Provide the (X, Y) coordinate of the cell's center where the given text is located.  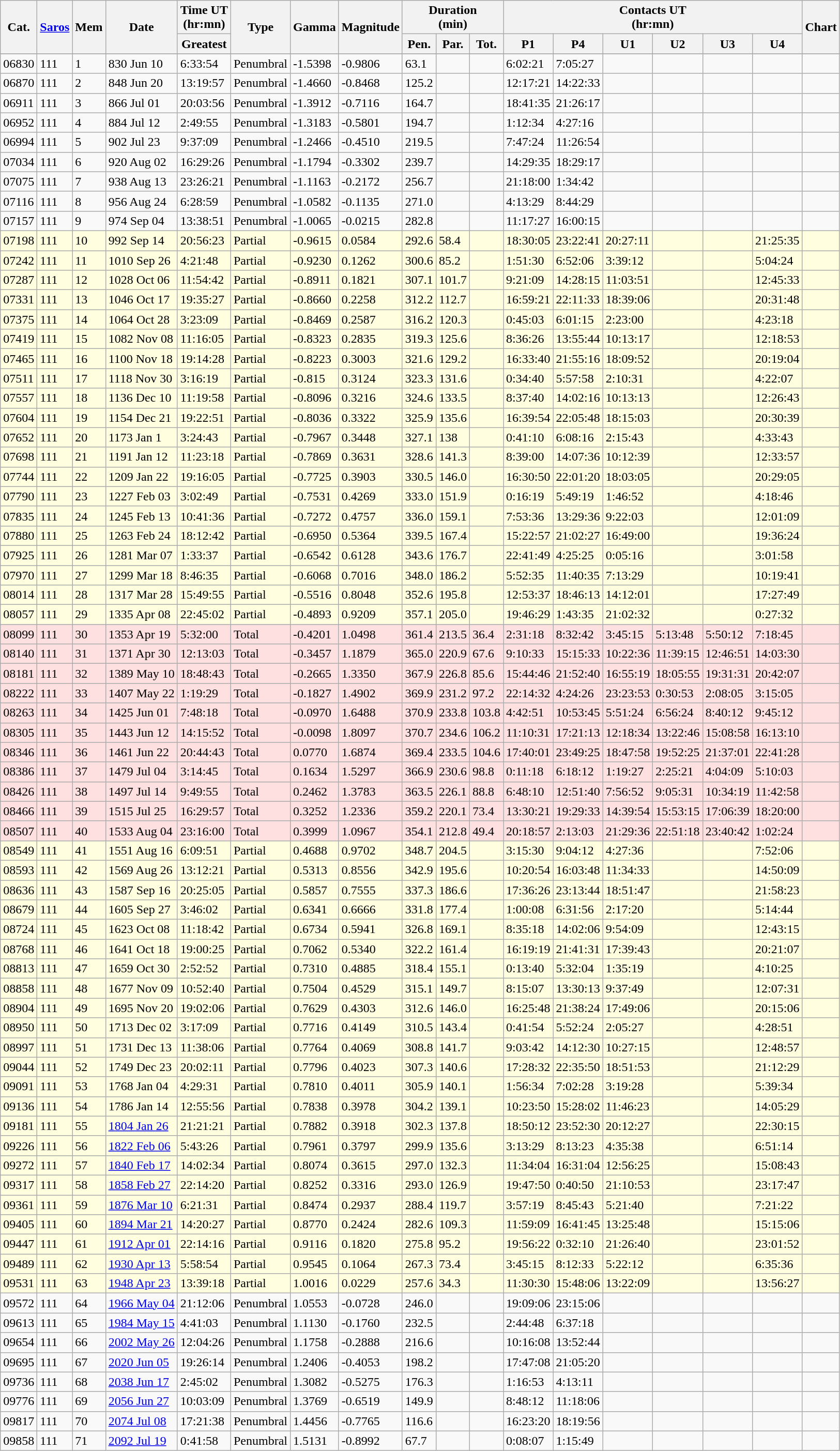
12:55:56 (204, 1106)
0:40:50 (578, 1185)
22:51:18 (678, 831)
65 (89, 1323)
16:19:19 (528, 949)
1804 Jan 26 (142, 1126)
0.7016 (370, 575)
2:17:20 (628, 910)
13:25:48 (628, 1225)
12:51:40 (578, 791)
08549 (19, 850)
0.7555 (370, 890)
103.8 (486, 713)
18:12:42 (204, 536)
367.9 (419, 674)
22:45:02 (204, 615)
0.7810 (315, 1087)
15:15:06 (777, 1225)
16:39:54 (528, 418)
06994 (19, 142)
-0.0970 (315, 713)
0.4011 (370, 1087)
365.0 (419, 654)
4 (89, 123)
0.4757 (370, 516)
07242 (19, 260)
0.7062 (315, 949)
07375 (19, 319)
0.2462 (315, 791)
1587 Sep 16 (142, 890)
0.4885 (370, 969)
0.3797 (370, 1145)
Gamma (315, 27)
1209 Jan 22 (142, 477)
5:22:12 (628, 1264)
1:43:35 (578, 615)
3:17:09 (204, 1028)
-0.7116 (370, 103)
18:47:58 (628, 752)
212.8 (453, 831)
239.7 (419, 162)
10:53:45 (578, 713)
7:48:18 (204, 713)
22:14:20 (204, 1185)
149.7 (453, 988)
318.4 (419, 969)
1966 May 04 (142, 1303)
308.8 (419, 1047)
12:46:51 (727, 654)
299.9 (419, 1145)
112.7 (453, 300)
18:30:05 (528, 240)
23 (89, 496)
1749 Dec 23 (142, 1067)
1876 Mar 10 (142, 1205)
48 (89, 988)
161.4 (453, 949)
1:00:08 (528, 910)
1.0498 (370, 634)
16:23:20 (528, 1421)
17:27:49 (777, 595)
0.7716 (315, 1028)
4:27:16 (578, 123)
11:30:30 (528, 1284)
3 (89, 103)
09654 (19, 1342)
1.3783 (370, 791)
1786 Jan 14 (142, 1106)
300.6 (419, 260)
116.6 (419, 1421)
06830 (19, 64)
9:05:31 (678, 791)
4:22:07 (777, 378)
0.9116 (315, 1244)
20:27:11 (628, 240)
08724 (19, 929)
-0.4893 (315, 615)
5:57:58 (578, 378)
1425 Jun 01 (142, 713)
09361 (19, 1205)
12:56:25 (628, 1165)
0.1064 (370, 1264)
08904 (19, 1008)
1 (89, 64)
1912 Apr 01 (142, 1244)
151.9 (453, 496)
16:29:26 (204, 162)
09817 (19, 1421)
37 (89, 772)
2:52:52 (204, 969)
21:26:40 (628, 1244)
11:19:58 (204, 398)
19:36:24 (777, 536)
42 (89, 870)
07198 (19, 240)
0.3124 (370, 378)
19:26:14 (204, 1362)
1840 Feb 17 (142, 1165)
29 (89, 615)
-0.2888 (370, 1342)
-0.6542 (315, 555)
5:13:48 (678, 634)
07880 (19, 536)
88.8 (486, 791)
1:35:19 (628, 969)
-0.8323 (315, 339)
129.2 (453, 359)
1.1130 (315, 1323)
321.6 (419, 359)
14 (89, 319)
62 (89, 1264)
-0.0215 (370, 221)
0.9702 (370, 850)
11:18:06 (578, 1401)
1.8097 (370, 732)
11:18:42 (204, 929)
21:02:32 (628, 615)
21:18:00 (528, 181)
7:02:28 (578, 1087)
1.0016 (315, 1284)
1443 Jun 12 (142, 732)
13:38:51 (204, 221)
23:16:00 (204, 831)
09489 (19, 1264)
06952 (19, 123)
08346 (19, 752)
0.7629 (315, 1008)
233.5 (453, 752)
10:27:15 (628, 1047)
13:30:21 (528, 811)
4:33:43 (777, 437)
10:12:39 (628, 457)
328.6 (419, 457)
7:56:52 (628, 791)
1713 Dec 02 (142, 1028)
0.2424 (370, 1225)
07511 (19, 378)
0.7796 (315, 1067)
21:38:24 (578, 1008)
11:26:54 (578, 142)
17:28:32 (528, 1067)
0.5941 (370, 929)
07116 (19, 201)
17:06:39 (727, 811)
2:10:31 (628, 378)
7:18:45 (777, 634)
21:41:31 (578, 949)
0.1820 (370, 1244)
4:24:26 (578, 693)
164.7 (419, 103)
-0.9806 (370, 64)
11:54:42 (204, 280)
52 (89, 1067)
Pen. (419, 44)
3:14:45 (204, 772)
10:13:17 (628, 339)
1010 Sep 26 (142, 260)
19:35:27 (204, 300)
-0.7272 (315, 516)
97.2 (486, 693)
0.3252 (315, 811)
198.2 (419, 1362)
11:16:05 (204, 339)
1.5131 (315, 1441)
P1 (528, 44)
-1.5398 (315, 64)
2 (89, 83)
1082 Nov 08 (142, 339)
U4 (777, 44)
69 (89, 1401)
71 (89, 1441)
07034 (19, 162)
15:22:57 (528, 536)
18:09:52 (628, 359)
10 (89, 240)
09405 (19, 1225)
3:57:19 (528, 1205)
6 (89, 162)
3:15:30 (528, 850)
0:41:58 (204, 1441)
11:17:27 (528, 221)
17:21:38 (204, 1421)
0.4688 (315, 850)
1.2406 (315, 1362)
14:02:16 (578, 398)
0.8474 (315, 1205)
-0.4201 (315, 634)
140.6 (453, 1067)
24 (89, 516)
34 (89, 713)
21 (89, 457)
-1.0582 (315, 201)
-0.0728 (370, 1303)
7:53:36 (528, 516)
20:18:57 (528, 831)
0:13:40 (528, 969)
0.6666 (370, 910)
4:13:11 (578, 1382)
4:13:29 (528, 201)
234.6 (453, 732)
14:20:27 (204, 1225)
09091 (19, 1087)
324.6 (419, 398)
7 (89, 181)
5:04:24 (777, 260)
6:56:24 (678, 713)
-0.3457 (315, 654)
67.6 (486, 654)
1551 Aug 16 (142, 850)
0.7961 (315, 1145)
14:22:33 (578, 83)
3:16:19 (204, 378)
11:03:51 (628, 280)
07652 (19, 437)
68 (89, 1382)
19:14:28 (204, 359)
-0.4510 (370, 142)
0.7838 (315, 1106)
9:49:55 (204, 791)
297.0 (419, 1165)
292.6 (419, 240)
0.3631 (370, 457)
310.5 (419, 1028)
51 (89, 1047)
363.5 (419, 791)
10:20:54 (528, 870)
16:29:57 (204, 811)
Duration(min) (453, 18)
06911 (19, 103)
07744 (19, 477)
20:19:04 (777, 359)
141.7 (453, 1047)
08140 (19, 654)
18:51:47 (628, 890)
9 (89, 221)
0.8252 (315, 1185)
6:08:16 (578, 437)
5:21:40 (628, 1205)
0.5313 (315, 870)
219.5 (419, 142)
07331 (19, 300)
09272 (19, 1165)
352.6 (419, 595)
17:47:08 (528, 1362)
Tot. (486, 44)
18:19:56 (578, 1421)
1.2336 (370, 811)
4:28:51 (777, 1028)
2:15:43 (628, 437)
370.9 (419, 713)
07465 (19, 359)
14:03:30 (777, 654)
13:29:36 (578, 516)
-1.3912 (315, 103)
866 Jul 01 (142, 103)
337.3 (419, 890)
3:13:29 (528, 1145)
5:50:12 (727, 634)
21:05:20 (578, 1362)
226.8 (453, 674)
204.5 (453, 850)
246.0 (419, 1303)
66 (89, 1342)
2092 Jul 19 (142, 1441)
1154 Dec 21 (142, 418)
1.6488 (370, 713)
126.9 (453, 1185)
08507 (19, 831)
12:48:57 (777, 1047)
0.8074 (315, 1165)
0.6734 (315, 929)
16:30:50 (528, 477)
16:55:19 (628, 674)
0.3978 (370, 1106)
326.8 (419, 929)
2:45:02 (204, 1382)
3:19:28 (628, 1087)
256.7 (419, 181)
13:56:27 (777, 1284)
366.9 (419, 772)
131.6 (453, 378)
08466 (19, 811)
2056 Jun 27 (142, 1401)
Cat. (19, 27)
106.2 (486, 732)
09136 (19, 1106)
23:26:21 (204, 181)
09858 (19, 1441)
0.3903 (370, 477)
07604 (19, 418)
1.1879 (370, 654)
-0.1760 (370, 1323)
63 (89, 1284)
1028 Oct 06 (142, 280)
1948 Apr 23 (142, 1284)
0.7764 (315, 1047)
4:29:31 (204, 1087)
333.0 (419, 496)
4:18:46 (777, 496)
08386 (19, 772)
12:07:31 (777, 988)
0.4069 (370, 1047)
23:22:41 (578, 240)
6:01:15 (578, 319)
-0.5275 (370, 1382)
P4 (578, 44)
95.2 (453, 1244)
45 (89, 929)
0.0229 (370, 1284)
1:12:34 (528, 123)
342.9 (419, 870)
4:35:38 (628, 1145)
U3 (727, 44)
12:18:53 (777, 339)
195.6 (453, 870)
0.3918 (370, 1126)
1.5297 (370, 772)
23:13:44 (578, 890)
1:02:24 (777, 831)
21:55:16 (578, 359)
20:31:48 (777, 300)
8:40:12 (727, 713)
2:23:00 (628, 319)
19:22:51 (204, 418)
302.3 (419, 1126)
-0.7967 (315, 437)
213.5 (453, 634)
-1.0065 (315, 221)
316.2 (419, 319)
12:26:43 (777, 398)
1136 Dec 10 (142, 398)
23:23:53 (628, 693)
0:30:53 (678, 693)
1.4902 (370, 693)
322.2 (419, 949)
39 (89, 811)
104.6 (486, 752)
9:54:09 (628, 929)
0.2587 (370, 319)
231.2 (453, 693)
35 (89, 732)
7:21:22 (777, 1205)
08813 (19, 969)
14:07:36 (578, 457)
137.8 (453, 1126)
0.5340 (370, 949)
Time UT(hr:mn) (204, 18)
6:31:56 (578, 910)
17:49:06 (628, 1008)
0.1262 (370, 260)
Par. (453, 44)
1245 Feb 13 (142, 516)
307.3 (419, 1067)
1064 Oct 28 (142, 319)
12:04:26 (204, 1342)
0:11:18 (528, 772)
6:51:14 (777, 1145)
20:15:06 (777, 1008)
07835 (19, 516)
22:05:48 (578, 418)
13:52:44 (578, 1342)
-0.815 (315, 378)
6:09:51 (204, 850)
0:41:54 (528, 1028)
169.1 (453, 929)
67 (89, 1362)
-0.8223 (315, 359)
12:17:21 (528, 83)
8 (89, 201)
1533 Aug 04 (142, 831)
1659 Oct 30 (142, 969)
18:03:05 (628, 477)
22:41:49 (528, 555)
5:32:04 (578, 969)
133.5 (453, 398)
0.1821 (370, 280)
19:31:31 (727, 674)
-0.5801 (370, 123)
956 Aug 24 (142, 201)
85.6 (486, 674)
6:28:59 (204, 201)
330.5 (419, 477)
22:11:33 (578, 300)
16 (89, 359)
07419 (19, 339)
6:48:10 (528, 791)
7:52:06 (777, 850)
257.6 (419, 1284)
53 (89, 1087)
0.4529 (370, 988)
1461 Jun 22 (142, 752)
-0.9230 (315, 260)
70 (89, 1421)
120.3 (453, 319)
09695 (19, 1362)
3:01:58 (777, 555)
8:35:18 (528, 929)
1:51:30 (528, 260)
-0.6519 (370, 1401)
57 (89, 1165)
1822 Feb 06 (142, 1145)
0.0770 (315, 752)
Magnitude (370, 27)
4:23:18 (777, 319)
14:02:06 (578, 929)
59 (89, 1205)
216.6 (419, 1342)
8:32:42 (578, 634)
-1.3183 (315, 123)
09044 (19, 1067)
-0.7869 (315, 457)
32 (89, 674)
992 Sep 14 (142, 240)
21:12:29 (777, 1067)
0:08:07 (528, 1441)
343.6 (419, 555)
23:52:30 (578, 1126)
5 (89, 142)
357.1 (419, 615)
19:16:05 (204, 477)
17:36:26 (528, 890)
21:58:23 (777, 890)
1677 Nov 09 (142, 988)
15:49:55 (204, 595)
6:18:12 (578, 772)
11:42:58 (777, 791)
230.6 (453, 772)
11:23:18 (204, 457)
18:50:12 (528, 1126)
06870 (19, 83)
0.0584 (370, 240)
Chart (821, 27)
884 Jul 12 (142, 123)
132.3 (453, 1165)
18:05:55 (678, 674)
1.3082 (315, 1382)
149.9 (419, 1401)
4:21:48 (204, 260)
12:18:34 (628, 732)
36 (89, 752)
0.3322 (370, 418)
08679 (19, 910)
0:27:32 (777, 615)
315.1 (419, 988)
09736 (19, 1382)
312.2 (419, 300)
11:39:15 (678, 654)
6:33:54 (204, 64)
-0.7765 (370, 1421)
07698 (19, 457)
60 (89, 1225)
12:13:03 (204, 654)
22:14:32 (528, 693)
1:33:37 (204, 555)
4:10:25 (777, 969)
1623 Oct 08 (142, 929)
0.8770 (315, 1225)
0.4149 (370, 1028)
267.3 (419, 1264)
176.3 (419, 1382)
20 (89, 437)
22:41:28 (777, 752)
-0.8036 (315, 418)
14:12:01 (628, 595)
0:45:03 (528, 319)
-0.8992 (370, 1441)
23:15:06 (578, 1303)
1389 May 10 (142, 674)
12:43:15 (777, 929)
348.7 (419, 850)
5:32:00 (204, 634)
-0.7725 (315, 477)
8:44:29 (578, 201)
0.9545 (315, 1264)
10:52:40 (204, 988)
186.2 (453, 575)
331.8 (419, 910)
1479 Jul 04 (142, 772)
18:41:35 (528, 103)
125.2 (419, 83)
5:14:44 (777, 910)
370.7 (419, 732)
141.3 (453, 457)
2:08:05 (727, 693)
17:40:01 (528, 752)
47 (89, 969)
25 (89, 536)
3:46:02 (204, 910)
5:58:54 (204, 1264)
07287 (19, 280)
18:20:00 (777, 811)
9:37:09 (204, 142)
848 Jun 20 (142, 83)
67.7 (419, 1441)
1.0553 (315, 1303)
139.1 (453, 1106)
07075 (19, 181)
07970 (19, 575)
6:35:36 (777, 1264)
18:29:17 (578, 162)
9:04:12 (578, 850)
27 (89, 575)
58.4 (453, 240)
226.1 (453, 791)
9:03:42 (528, 1047)
348.0 (419, 575)
9:22:03 (628, 516)
7:47:24 (528, 142)
54 (89, 1106)
2002 May 26 (142, 1342)
14:28:15 (578, 280)
08014 (19, 595)
17 (89, 378)
22:01:20 (578, 477)
232.5 (419, 1323)
9:37:49 (628, 988)
11:34:33 (628, 870)
0.4023 (370, 1067)
33 (89, 693)
-0.9615 (315, 240)
1100 Nov 18 (142, 359)
0:41:10 (528, 437)
16:41:45 (578, 1225)
902 Jul 23 (142, 142)
61 (89, 1244)
20:25:05 (204, 890)
22 (89, 477)
167.4 (453, 536)
205.0 (453, 615)
14:29:35 (528, 162)
1515 Jul 25 (142, 811)
7:13:29 (628, 575)
7:05:27 (578, 64)
1317 Mar 28 (142, 595)
08858 (19, 988)
14:05:29 (777, 1106)
08305 (19, 732)
1:56:34 (528, 1087)
44 (89, 910)
3:15:05 (777, 693)
8:45:43 (578, 1205)
3:02:49 (204, 496)
0.7310 (315, 969)
-0.1827 (315, 693)
Contacts UT(hr:mn) (653, 18)
20:30:39 (777, 418)
09572 (19, 1303)
19:47:50 (528, 1185)
13:39:18 (204, 1284)
19:09:06 (528, 1303)
1858 Feb 27 (142, 1185)
1.3769 (315, 1401)
6:21:31 (204, 1205)
8:48:12 (528, 1401)
-0.0098 (315, 732)
U1 (628, 44)
0.3999 (315, 831)
1.0967 (370, 831)
15:48:06 (578, 1284)
194.7 (419, 123)
20:44:43 (204, 752)
5:52:35 (528, 575)
-0.2172 (370, 181)
2:13:03 (578, 831)
38 (89, 791)
5:52:24 (578, 1028)
20:56:23 (204, 240)
0.4269 (370, 496)
177.4 (453, 910)
282.8 (419, 221)
920 Aug 02 (142, 162)
19:29:33 (578, 811)
10:16:08 (528, 1342)
07157 (19, 221)
15:08:58 (727, 732)
1894 Mar 21 (142, 1225)
11:10:31 (528, 732)
11:46:23 (628, 1106)
64 (89, 1303)
55 (89, 1126)
140.1 (453, 1087)
13:19:57 (204, 83)
08099 (19, 634)
23:49:25 (578, 752)
50 (89, 1028)
0:16:19 (528, 496)
11 (89, 260)
07557 (19, 398)
22:30:15 (777, 1126)
Date (142, 27)
2:31:18 (528, 634)
Mem (89, 27)
1371 Apr 30 (142, 654)
305.9 (419, 1087)
220.1 (453, 811)
08593 (19, 870)
101.7 (453, 280)
30 (89, 634)
0.2937 (370, 1205)
0:32:10 (578, 1244)
1569 Aug 26 (142, 870)
08222 (19, 693)
1984 May 15 (142, 1323)
312.6 (419, 1008)
28 (89, 595)
327.1 (419, 437)
5:51:24 (628, 713)
10:13:13 (628, 398)
18 (89, 398)
12:53:37 (528, 595)
16:33:40 (528, 359)
1:19:27 (628, 772)
9:45:12 (777, 713)
21:21:21 (204, 1126)
19:02:06 (204, 1008)
1046 Oct 17 (142, 300)
21:52:40 (578, 674)
1:19:29 (204, 693)
08997 (19, 1047)
361.4 (419, 634)
176.7 (453, 555)
-0.6068 (315, 575)
58 (89, 1185)
0.3216 (370, 398)
12:45:33 (777, 280)
1173 Jan 1 (142, 437)
09181 (19, 1126)
23:40:42 (727, 831)
354.1 (419, 831)
0.7882 (315, 1126)
08057 (19, 615)
21:02:27 (578, 536)
Type (261, 27)
1:15:49 (578, 1441)
1.6874 (370, 752)
1930 Apr 13 (142, 1264)
11:34:04 (528, 1165)
0.9209 (370, 615)
2074 Jul 08 (142, 1421)
13:22:09 (628, 1284)
09531 (19, 1284)
13 (89, 300)
14:39:54 (628, 811)
-0.8911 (315, 280)
233.8 (453, 713)
21:12:06 (204, 1303)
10:03:09 (204, 1401)
14:12:30 (578, 1047)
6:02:21 (528, 64)
-0.8096 (315, 398)
0.3316 (370, 1185)
09776 (19, 1401)
0.3003 (370, 359)
09613 (19, 1323)
-0.3302 (370, 162)
319.3 (419, 339)
49.4 (486, 831)
14:15:52 (204, 732)
20:02:11 (204, 1067)
1:46:52 (628, 496)
1768 Jan 04 (142, 1087)
18:39:06 (628, 300)
16:59:21 (528, 300)
1.4456 (315, 1421)
159.1 (453, 516)
40 (89, 831)
20:03:56 (204, 103)
369.4 (419, 752)
5:49:19 (578, 496)
22:35:50 (578, 1067)
21:26:17 (578, 103)
08950 (19, 1028)
-1.2466 (315, 142)
1:34:42 (578, 181)
20:29:05 (777, 477)
13:30:13 (578, 988)
0.2835 (370, 339)
2:49:55 (204, 123)
Saros (55, 27)
0.3448 (370, 437)
19:00:25 (204, 949)
15:15:33 (578, 654)
20:21:07 (777, 949)
339.5 (419, 536)
19 (89, 418)
8:39:00 (528, 457)
10:34:19 (727, 791)
-0.8660 (315, 300)
3:24:43 (204, 437)
1118 Nov 30 (142, 378)
2:44:48 (528, 1323)
21:29:36 (628, 831)
10:19:41 (777, 575)
0.8556 (370, 870)
0:34:40 (528, 378)
21:37:01 (727, 752)
0:05:16 (628, 555)
13:12:21 (204, 870)
19:46:29 (528, 615)
282.6 (419, 1225)
4:04:09 (727, 772)
09317 (19, 1185)
-0.7531 (315, 496)
1:16:53 (528, 1382)
-0.5516 (315, 595)
11:59:09 (528, 1225)
10:41:36 (204, 516)
1227 Feb 03 (142, 496)
2:05:27 (628, 1028)
16:25:48 (528, 1008)
-1.1163 (315, 181)
325.9 (419, 418)
1191 Jan 12 (142, 457)
336.0 (419, 516)
15:53:15 (678, 811)
1731 Dec 13 (142, 1047)
4:27:36 (628, 850)
19:56:22 (528, 1244)
830 Jun 10 (142, 64)
41 (89, 850)
17:21:13 (578, 732)
09447 (19, 1244)
85.2 (453, 260)
8:13:23 (578, 1145)
-0.4053 (370, 1362)
07790 (19, 496)
09226 (19, 1145)
20:42:07 (777, 674)
31 (89, 654)
23:01:52 (777, 1244)
1695 Nov 20 (142, 1008)
1605 Sep 27 (142, 910)
0.6341 (315, 910)
63.1 (419, 64)
1.1758 (315, 1342)
8:46:35 (204, 575)
22:14:16 (204, 1244)
2020 Jun 05 (142, 1362)
14:02:34 (204, 1165)
0.6128 (370, 555)
0.8048 (370, 595)
U2 (678, 44)
8:15:07 (528, 988)
56 (89, 1145)
-1.4660 (315, 83)
18:51:53 (628, 1067)
08426 (19, 791)
0.4303 (370, 1008)
-1.1794 (315, 162)
1353 Apr 19 (142, 634)
2:25:21 (678, 772)
1263 Feb 24 (142, 536)
-0.6950 (315, 536)
18:46:13 (578, 595)
36.4 (486, 634)
125.6 (453, 339)
20:12:27 (628, 1126)
16:00:15 (578, 221)
19:52:25 (678, 752)
323.3 (419, 378)
293.0 (419, 1185)
1407 May 22 (142, 693)
13:55:44 (578, 339)
21:25:35 (777, 240)
271.0 (419, 201)
974 Sep 04 (142, 221)
1497 Jul 14 (142, 791)
369.9 (419, 693)
12:33:57 (777, 457)
16:03:48 (578, 870)
08263 (19, 713)
9:10:33 (528, 654)
304.2 (419, 1106)
-0.1135 (370, 201)
0.2258 (370, 300)
18:15:03 (628, 418)
307.1 (419, 280)
49 (89, 1008)
138 (453, 437)
109.3 (453, 1225)
13:22:46 (678, 732)
0.1634 (315, 772)
155.1 (453, 969)
18:48:43 (204, 674)
1.3350 (370, 674)
Greatest (204, 44)
0.7504 (315, 988)
8:12:33 (578, 1264)
3:23:09 (204, 319)
15:08:43 (777, 1165)
16:13:10 (777, 732)
5:39:34 (777, 1087)
12:01:09 (777, 516)
938 Aug 13 (142, 181)
11:38:06 (204, 1047)
1335 Apr 08 (142, 615)
143.4 (453, 1028)
46 (89, 949)
195.8 (453, 595)
220.9 (453, 654)
08768 (19, 949)
0.5364 (370, 536)
16:31:04 (578, 1165)
0.3615 (370, 1165)
5:43:26 (204, 1145)
1299 Mar 18 (142, 575)
34.3 (453, 1284)
17:39:43 (628, 949)
10:23:50 (528, 1106)
4:41:03 (204, 1323)
43 (89, 890)
21:10:53 (628, 1185)
8:36:26 (528, 339)
4:25:25 (578, 555)
07925 (19, 555)
1641 Oct 18 (142, 949)
4:42:51 (528, 713)
3:39:12 (628, 260)
119.7 (453, 1205)
288.4 (419, 1205)
12 (89, 280)
5:10:03 (777, 772)
16:49:00 (628, 536)
6:52:06 (578, 260)
275.8 (419, 1244)
2038 Jun 17 (142, 1382)
9:21:09 (528, 280)
15:44:46 (528, 674)
98.8 (486, 772)
08636 (19, 890)
1281 Mar 07 (142, 555)
14:50:09 (777, 870)
10:22:36 (628, 654)
6:37:18 (578, 1323)
11:40:35 (578, 575)
0.5857 (315, 890)
186.6 (453, 890)
359.2 (419, 811)
15:28:02 (578, 1106)
-0.8468 (370, 83)
23:17:47 (777, 1185)
8:37:40 (528, 398)
08181 (19, 674)
26 (89, 555)
-0.8469 (315, 319)
15 (89, 339)
-0.2665 (315, 674)
